For the text-containing cell, return its midpoint in [x, y] coordinate format. 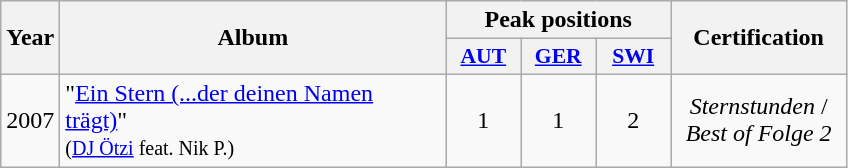
Year [30, 38]
Album [253, 38]
Certification [759, 38]
AUT [484, 57]
GER [558, 57]
2 [634, 120]
SWI [634, 57]
Peak positions [558, 20]
Sternstunden /Best of Folge 2 [759, 120]
"Ein Stern (...der deinen Namen trägt)"(DJ Ötzi feat. Nik P.) [253, 120]
2007 [30, 120]
